Output the [X, Y] coordinate of the center of the cell containing the given text.  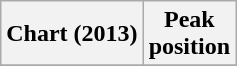
Peakposition [189, 34]
Chart (2013) [72, 34]
